Return (x, y) of the center of cell containing provided text 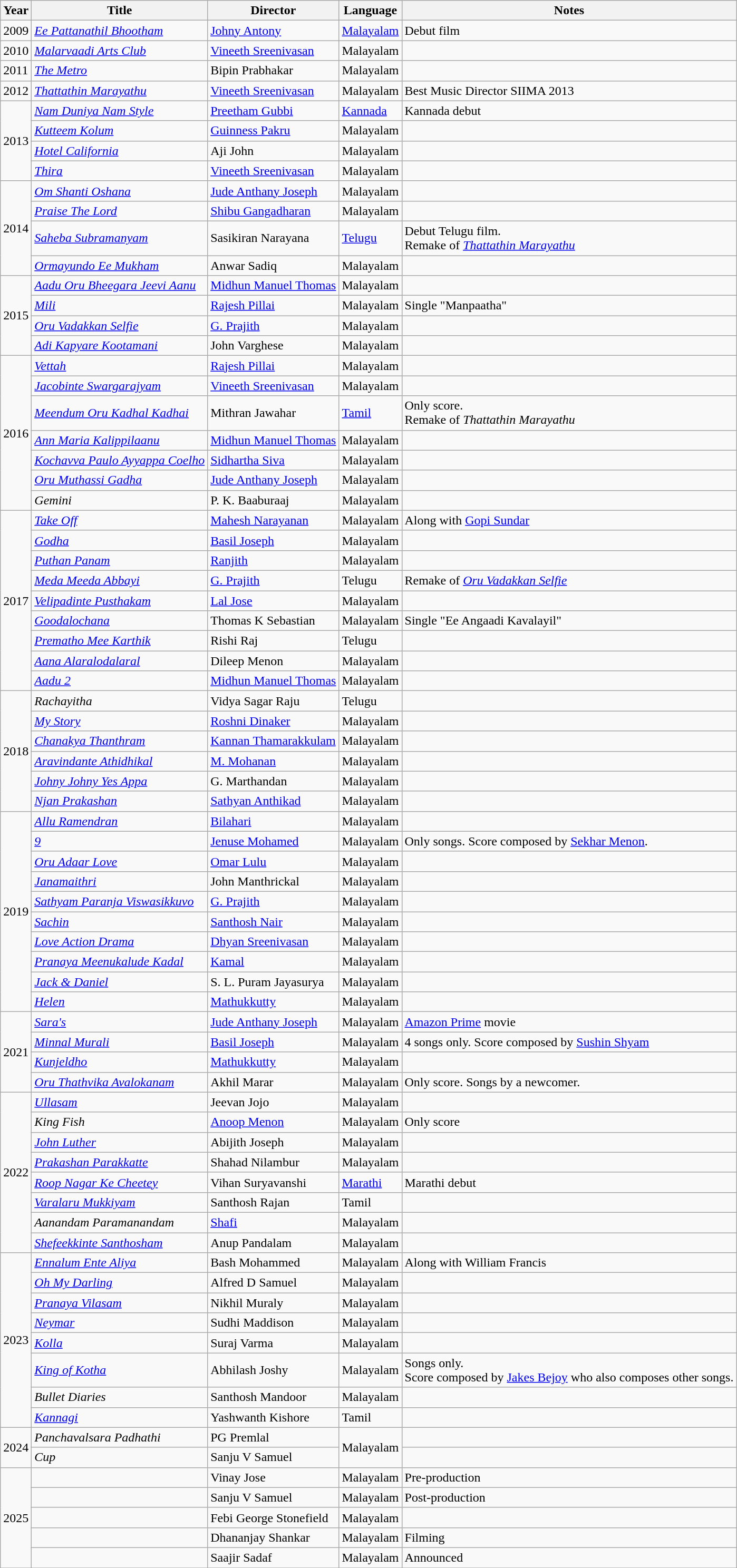
Adi Kapyare Kootamani (120, 346)
Gemini (120, 500)
Ennalum Ente Aliya (120, 1263)
My Story (120, 721)
Abijith Joseph (273, 1142)
Ranjith (273, 560)
Abhilash Joshy (273, 1370)
4 songs only. Score composed by Sushin Shyam (569, 1042)
Oh My Darling (120, 1283)
Oru Adaar Love (120, 861)
Along with Gopi Sundar (569, 520)
Allu Ramendran (120, 821)
Malarvaadi Arts Club (120, 51)
2017 (16, 601)
Announced (569, 1557)
Janamaithri (120, 881)
Velipadinte Pusthakam (120, 600)
Hotel California (120, 151)
Puthan Panam (120, 560)
John Varghese (273, 346)
Kannan Thamarakkulam (273, 741)
Cup (120, 1457)
Omar Lulu (273, 861)
Akhil Marar (273, 1082)
Lal Jose (273, 600)
Remake of Oru Vadakkan Selfie (569, 580)
P. K. Baaburaaj (273, 500)
Aadu Oru Bheegara Jeevi Aanu (120, 286)
Vihan Suryavanshi (273, 1182)
Guinness Pakru (273, 131)
2011 (16, 71)
Aji John (273, 151)
Kannagi (120, 1417)
Only songs. Score composed by Sekhar Menon. (569, 841)
Oru Thathvika Avalokanam (120, 1082)
Prakashan Parakkatte (120, 1162)
Saheba Subramanyam (120, 238)
PG Premlal (273, 1437)
Meendum Oru Kadhal Kadhai (120, 413)
Febi George Stonefield (273, 1517)
9 (120, 841)
2015 (16, 316)
Pranaya Vilasam (120, 1303)
Marathi debut (569, 1182)
Suraj Varma (273, 1343)
Title (120, 11)
John Manthrickal (273, 881)
2012 (16, 91)
Bullet Diaries (120, 1397)
2022 (16, 1172)
S. L. Puram Jayasurya (273, 982)
Roop Nagar Ke Cheetey (120, 1182)
Debut film (569, 31)
Aravindante Athidhikal (120, 761)
Kolla (120, 1343)
Mithran Jawahar (273, 413)
Chanakya Thanthram (120, 741)
Saajir Sadaf (273, 1557)
Thira (120, 171)
Kutteem Kolum (120, 131)
Take Off (120, 520)
Prematho Mee Karthik (120, 641)
Shibu Gangadharan (273, 211)
Jack & Daniel (120, 982)
Santhosh Rajan (273, 1202)
Nam Duniya Nam Style (120, 111)
Meda Meeda Abbayi (120, 580)
Thattathin Marayathu (120, 91)
Vinay Jose (273, 1477)
Amazon Prime movie (569, 1022)
Thomas K Sebastian (273, 621)
Kunjeldho (120, 1062)
Anup Pandalam (273, 1242)
2021 (16, 1052)
Mahesh Narayanan (273, 520)
King Fish (120, 1122)
Alfred D Samuel (273, 1283)
Year (16, 11)
Pre-production (569, 1477)
Sachin (120, 922)
Om Shanti Oshana (120, 191)
Johny Johny Yes Appa (120, 781)
Post-production (569, 1497)
2018 (16, 751)
Aana Alaralodalaral (120, 661)
Vidya Sagar Raju (273, 701)
2023 (16, 1340)
Jacobinte Swargarajyam (120, 386)
2013 (16, 141)
Praise The Lord (120, 211)
Along with William Francis (569, 1263)
Dhyan Sreenivasan (273, 942)
Kochavva Paulo Ayyappa Coelho (120, 460)
Love Action Drama (120, 942)
2025 (16, 1517)
John Luther (120, 1142)
2014 (16, 228)
Oru Vadakkan Selfie (120, 326)
Rachayitha (120, 701)
Jeevan Jojo (273, 1102)
Mili (120, 306)
The Metro (120, 71)
2009 (16, 31)
Bilahari (273, 821)
Preetham Gubbi (273, 111)
2016 (16, 433)
Debut Telugu film.Remake of Thattathin Marayathu (569, 238)
Bipin Prabhakar (273, 71)
Single "Ee Angaadi Kavalayil" (569, 621)
Anwar Sadiq (273, 265)
Dileep Menon (273, 661)
Sasikiran Narayana (273, 238)
Panchavalsara Padhathi (120, 1437)
Language (370, 11)
Aanandam Paramanandam (120, 1222)
Rishi Raj (273, 641)
Single "Manpaatha" (569, 306)
Marathi (370, 1182)
Shefeekkinte Santhosham (120, 1242)
Ormayundo Ee Mukham (120, 265)
Sathyam Paranja Viswasikkuvo (120, 901)
Njan Prakashan (120, 801)
Director (273, 11)
Kannada debut (569, 111)
Aadu 2 (120, 681)
Bash Mohammed (273, 1263)
Johny Antony (273, 31)
Sudhi Maddison (273, 1323)
Neymar (120, 1323)
Filming (569, 1537)
Nikhil Muraly (273, 1303)
Sidhartha Siva (273, 460)
M. Mohanan (273, 761)
Goodalochana (120, 621)
Vettah (120, 366)
Minnal Murali (120, 1042)
Jenuse Mohamed (273, 841)
Only score. Songs by a newcomer. (569, 1082)
Dhananjay Shankar (273, 1537)
Songs only.Score composed by Jakes Bejoy who also composes other songs. (569, 1370)
Sara's (120, 1022)
Roshni Dinaker (273, 721)
King of Kotha (120, 1370)
Shahad Nilambur (273, 1162)
2024 (16, 1447)
G. Marthandan (273, 781)
Anoop Menon (273, 1122)
Godha (120, 540)
Ullasam (120, 1102)
Santhosh Nair (273, 922)
Pranaya Meenukalude Kadal (120, 962)
Only score (569, 1122)
Santhosh Mandoor (273, 1397)
Kamal (273, 962)
Sathyan Anthikad (273, 801)
Notes (569, 11)
2010 (16, 51)
Varalaru Mukkiyam (120, 1202)
Kannada (370, 111)
Oru Muthassi Gadha (120, 480)
Helen (120, 1002)
2019 (16, 912)
Only score.Remake of Thattathin Marayathu (569, 413)
Yashwanth Kishore (273, 1417)
Shafi (273, 1222)
Best Music Director SIIMA 2013 (569, 91)
Ee Pattanathil Bhootham (120, 31)
Ann Maria Kalippilaanu (120, 440)
